Return the [x, y] coordinate for the center point of the cell that contains the specified text.  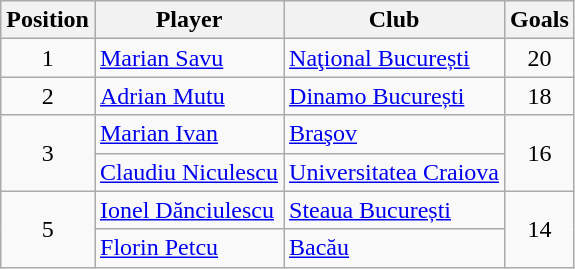
Goals [540, 20]
Braşov [394, 134]
Adrian Mutu [188, 96]
Steaua București [394, 210]
Ionel Dănciulescu [188, 210]
1 [48, 58]
18 [540, 96]
16 [540, 153]
5 [48, 229]
Naţional București [394, 58]
Florin Petcu [188, 248]
Position [48, 20]
Marian Savu [188, 58]
Dinamo București [394, 96]
Marian Ivan [188, 134]
Club [394, 20]
20 [540, 58]
2 [48, 96]
Player [188, 20]
14 [540, 229]
Universitatea Craiova [394, 172]
Claudiu Niculescu [188, 172]
3 [48, 153]
Bacău [394, 248]
